Return the [x, y] coordinate for the center point of the cell that contains the specified text.  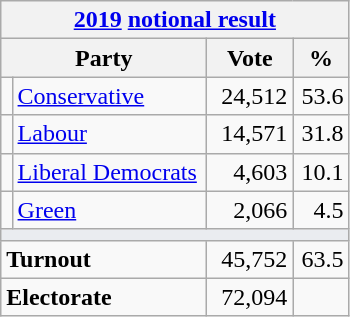
% [321, 58]
Party [104, 58]
14,571 [250, 134]
4.5 [321, 210]
Green [110, 210]
2,066 [250, 210]
Electorate [104, 297]
2019 notional result [175, 20]
Turnout [104, 259]
10.1 [321, 172]
63.5 [321, 259]
Conservative [110, 96]
24,512 [250, 96]
Labour [110, 134]
Vote [250, 58]
45,752 [250, 259]
72,094 [250, 297]
4,603 [250, 172]
31.8 [321, 134]
Liberal Democrats [110, 172]
53.6 [321, 96]
